Pinpoint the cell where the given text exists, returning its (x, y) midpoint coordinate. 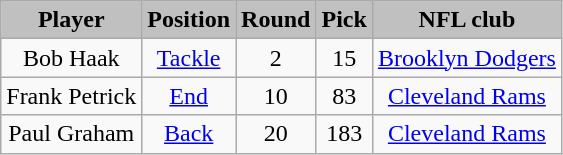
183 (344, 134)
20 (276, 134)
Bob Haak (72, 58)
End (189, 96)
Pick (344, 20)
Brooklyn Dodgers (466, 58)
15 (344, 58)
Tackle (189, 58)
Frank Petrick (72, 96)
Round (276, 20)
2 (276, 58)
Player (72, 20)
Paul Graham (72, 134)
83 (344, 96)
10 (276, 96)
NFL club (466, 20)
Position (189, 20)
Back (189, 134)
